For the text-containing cell, return its midpoint in (x, y) coordinate format. 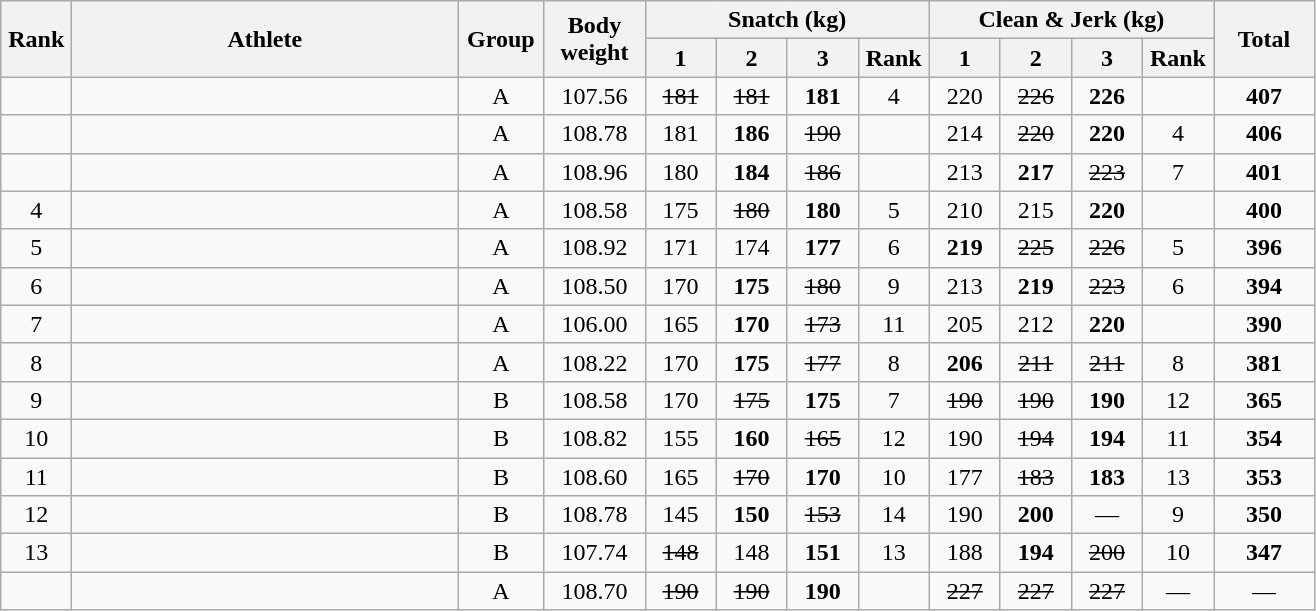
Total (1264, 39)
14 (894, 515)
217 (1036, 172)
108.82 (594, 438)
205 (964, 324)
153 (822, 515)
173 (822, 324)
212 (1036, 324)
390 (1264, 324)
108.92 (594, 248)
150 (752, 515)
174 (752, 248)
354 (1264, 438)
107.56 (594, 96)
Athlete (265, 39)
106.00 (594, 324)
401 (1264, 172)
107.74 (594, 553)
108.22 (594, 362)
381 (1264, 362)
396 (1264, 248)
206 (964, 362)
Group (501, 39)
214 (964, 134)
108.50 (594, 286)
184 (752, 172)
188 (964, 553)
350 (1264, 515)
108.60 (594, 477)
365 (1264, 400)
210 (964, 210)
353 (1264, 477)
Clean & Jerk (kg) (1071, 20)
160 (752, 438)
347 (1264, 553)
171 (680, 248)
108.96 (594, 172)
400 (1264, 210)
Body weight (594, 39)
225 (1036, 248)
151 (822, 553)
108.70 (594, 591)
407 (1264, 96)
406 (1264, 134)
394 (1264, 286)
155 (680, 438)
215 (1036, 210)
145 (680, 515)
Snatch (kg) (787, 20)
